For the text-containing cell, return its midpoint in (X, Y) coordinate format. 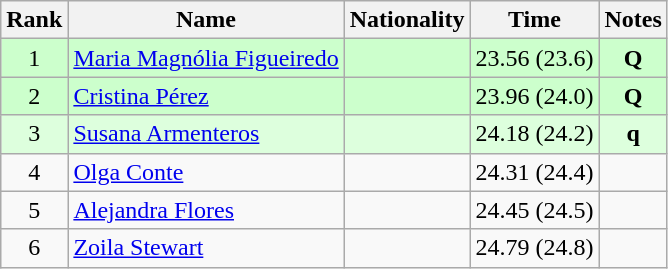
4 (34, 172)
24.79 (24.8) (534, 248)
Maria Magnólia Figueiredo (206, 58)
2 (34, 96)
Time (534, 20)
Name (206, 20)
Cristina Pérez (206, 96)
q (633, 134)
5 (34, 210)
24.45 (24.5) (534, 210)
Notes (633, 20)
Nationality (407, 20)
Alejandra Flores (206, 210)
23.56 (23.6) (534, 58)
24.31 (24.4) (534, 172)
Susana Armenteros (206, 134)
Rank (34, 20)
23.96 (24.0) (534, 96)
3 (34, 134)
24.18 (24.2) (534, 134)
Zoila Stewart (206, 248)
Olga Conte (206, 172)
6 (34, 248)
1 (34, 58)
